Pinpoint the cell where the given text exists, returning its [X, Y] midpoint coordinate. 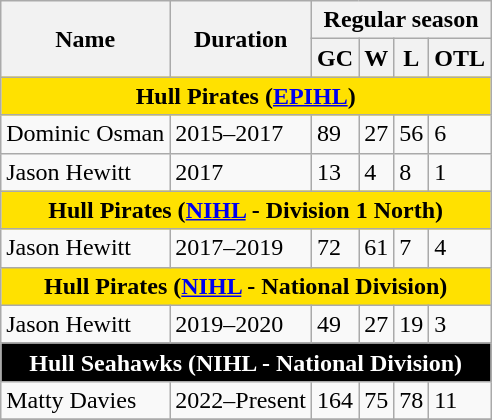
Duration [241, 39]
Matty Davies [86, 400]
49 [336, 324]
2015–2017 [241, 134]
89 [336, 134]
Hull Pirates (EPIHL) [246, 96]
7 [412, 248]
6 [460, 134]
Hull Pirates (NIHL - Division 1 North) [246, 210]
3 [460, 324]
Hull Pirates (NIHL - National Division) [246, 286]
56 [412, 134]
GC [336, 58]
164 [336, 400]
11 [460, 400]
Regular season [402, 20]
2022–Present [241, 400]
72 [336, 248]
2019–2020 [241, 324]
61 [376, 248]
75 [376, 400]
13 [336, 172]
2017 [241, 172]
Hull Seahawks (NIHL - National Division) [246, 362]
Dominic Osman [86, 134]
19 [412, 324]
L [412, 58]
1 [460, 172]
78 [412, 400]
Name [86, 39]
W [376, 58]
8 [412, 172]
2017–2019 [241, 248]
OTL [460, 58]
